Identify which cell holds the provided text, then report its (x, y) central coordinate. 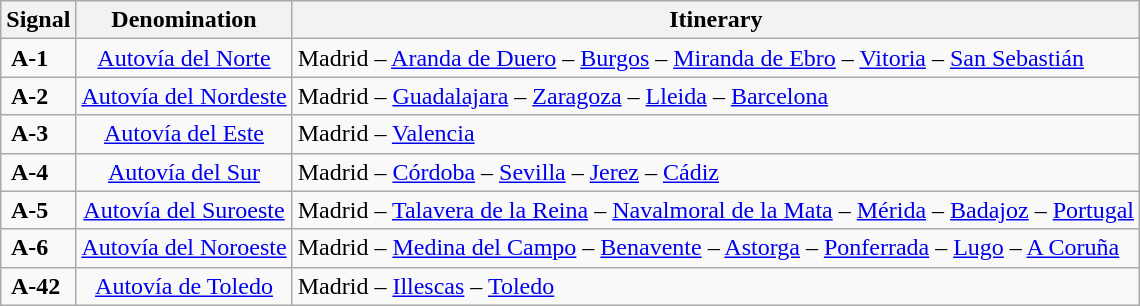
A-1 (38, 58)
Autovía del Noroeste (184, 248)
Denomination (184, 20)
Madrid – Illescas – Toledo (716, 286)
Madrid – Guadalajara – Zaragoza – Lleida – Barcelona (716, 96)
Autovía de Toledo (184, 286)
Autovía del Suroeste (184, 210)
Madrid – Valencia (716, 134)
Autovía del Este (184, 134)
Signal (38, 20)
Madrid – Talavera de la Reina – Navalmoral de la Mata – Mérida – Badajoz – Portugal (716, 210)
Madrid – Aranda de Duero – Burgos – Miranda de Ebro – Vitoria – San Sebastián (716, 58)
Itinerary (716, 20)
A-6 (38, 248)
A-3 (38, 134)
Autovía del Norte (184, 58)
Madrid – Córdoba – Sevilla – Jerez – Cádiz (716, 172)
Madrid – Medina del Campo – Benavente – Astorga – Ponferrada – Lugo – A Coruña (716, 248)
A-5 (38, 210)
A-2 (38, 96)
A-4 (38, 172)
Autovía del Nordeste (184, 96)
Autovía del Sur (184, 172)
A-42 (38, 286)
